Detect which cell encompasses the target text, then output its [x, y] center coordinate. 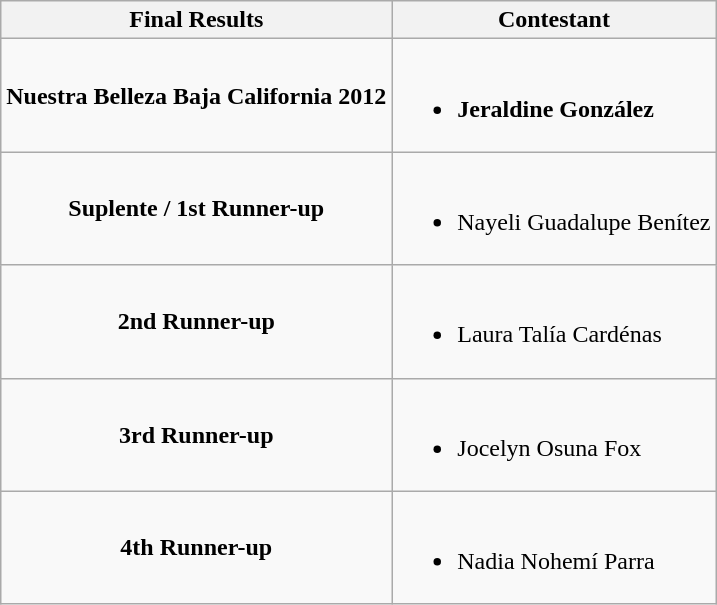
Jeraldine González [554, 96]
2nd Runner-up [196, 322]
Jocelyn Osuna Fox [554, 434]
Suplente / 1st Runner-up [196, 208]
4th Runner-up [196, 548]
Final Results [196, 20]
Nadia Nohemí Parra [554, 548]
Nuestra Belleza Baja California 2012 [196, 96]
3rd Runner-up [196, 434]
Laura Talía Cardénas [554, 322]
Nayeli Guadalupe Benítez [554, 208]
Contestant [554, 20]
